Capture the cell that displays the provided text and extract its (X, Y) central coordinate. 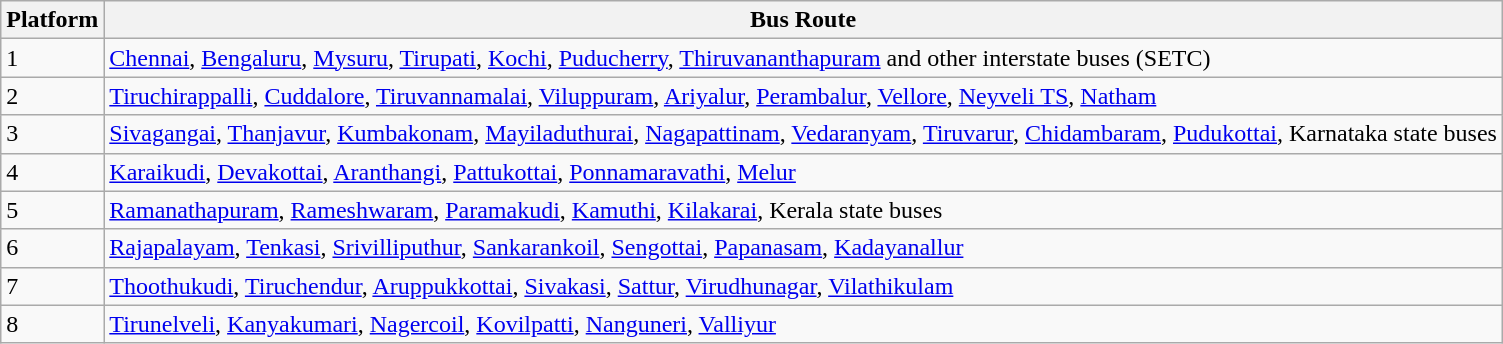
Rajapalayam, Tenkasi, Srivilliputhur, Sankarankoil, Sengottai, Papanasam, Kadayanallur (804, 248)
6 (52, 248)
1 (52, 58)
3 (52, 134)
Tirunelveli, Kanyakumari, Nagercoil, Kovilpatti, Nanguneri, Valliyur (804, 324)
Chennai, Bengaluru, Mysuru, Tirupati, Kochi, Puducherry, Thiruvananthapuram and other interstate buses (SETC) (804, 58)
Karaikudi, Devakottai, Aranthangi, Pattukottai, Ponnamaravathi, Melur (804, 172)
Platform (52, 20)
Ramanathapuram, Rameshwaram, Paramakudi, Kamuthi, Kilakarai, Kerala state buses (804, 210)
7 (52, 286)
Bus Route (804, 20)
8 (52, 324)
Sivagangai, Thanjavur, Kumbakonam, Mayiladuthurai, Nagapattinam, Vedaranyam, Tiruvarur, Chidambaram, Pudukottai, Karnataka state buses (804, 134)
2 (52, 96)
Tiruchirappalli, Cuddalore, Tiruvannamalai, Viluppuram, Ariyalur, Perambalur, Vellore, Neyveli TS, Natham (804, 96)
5 (52, 210)
Thoothukudi, Tiruchendur, Aruppukkottai, Sivakasi, Sattur, Virudhunagar, Vilathikulam (804, 286)
4 (52, 172)
